Return [X, Y] of the center of cell containing provided text 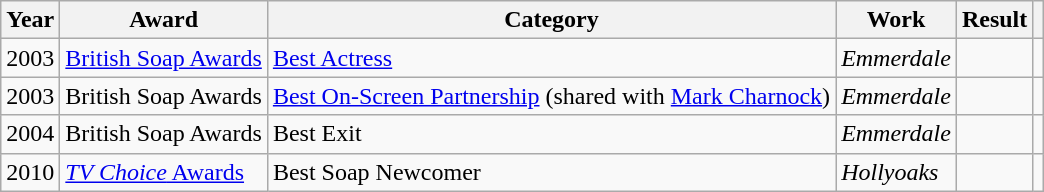
Category [551, 20]
Year [30, 20]
Best Exit [551, 134]
TV Choice Awards [164, 172]
Award [164, 20]
2010 [30, 172]
2004 [30, 134]
Result [994, 20]
Best Soap Newcomer [551, 172]
Best Actress [551, 58]
Best On-Screen Partnership (shared with Mark Charnock) [551, 96]
Hollyoaks [896, 172]
Work [896, 20]
